From the cell containing the given text, extract its center point as [X, Y] coordinate. 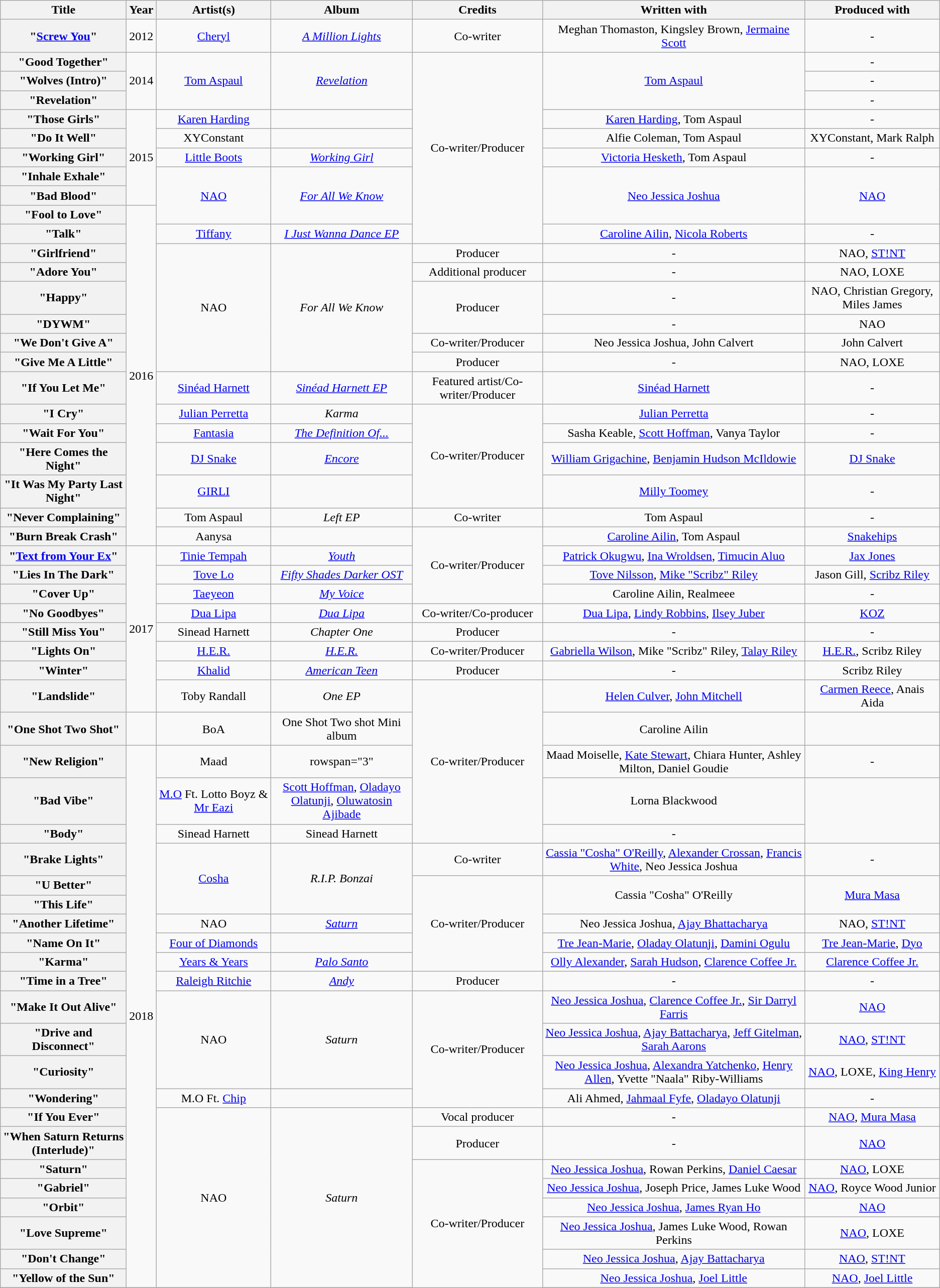
"Good Together" [63, 62]
Featured artist/Co-writer/Producer [478, 388]
"Name On It" [63, 943]
Aanysa [214, 536]
M.O Ft. Chip [214, 1098]
"If You Let Me" [63, 388]
"I Cry" [63, 414]
Tre Jean-Marie, Dyo [873, 943]
Artist(s) [214, 10]
Raleigh Ritchie [214, 981]
NAO, Mura Masa [873, 1117]
"Here Comes the Night" [63, 459]
"Wait For You" [63, 433]
NAO, Joel Little [873, 1278]
Ali Ahmed, Jahmaal Fyfe, Oladayo Olatunji [674, 1098]
Carmen Reece, Anais Aida [873, 696]
"Revelation" [63, 100]
The Definition Of... [341, 433]
Neo Jessica Joshua, Ajay Bhattacharya [674, 923]
"Body" [63, 834]
Credits [478, 10]
Little Boots [214, 157]
Sasha Keable, Scott Hoffman, Vanya Taylor [674, 433]
"Saturn" [63, 1169]
Four of Diamonds [214, 943]
Cassia "Cosha" O'Reilly [674, 895]
Revelation [341, 81]
Mura Masa [873, 895]
"Landslide" [63, 696]
"Lights On" [63, 651]
Caroline Ailin, Tom Aspaul [674, 536]
"Give Me A Little" [63, 362]
Neo Jessica Joshua, Ajay Battacharya, Jeff Gitelman, Sarah Aarons [674, 1039]
Left EP [341, 517]
Album [341, 10]
"Never Complaining" [63, 517]
NAO, Royce Wood Junior [873, 1188]
"Brake Lights" [63, 860]
Taeyeon [214, 594]
"Cover Up" [63, 594]
Jax Jones [873, 555]
"Talk" [63, 233]
Caroline Ailin [674, 729]
Cheryl [214, 36]
"Happy" [63, 298]
Cassia "Cosha" O'Reilly, Alexander Crossan, Francis White, Neo Jessica Joshua [674, 860]
XYConstant [214, 138]
"Make It Out Alive" [63, 1006]
Olly Alexander, Sarah Hudson, Clarence Coffee Jr. [674, 962]
Years & Years [214, 962]
Caroline Ailin, Realmeee [674, 594]
"U Better" [63, 885]
"Text from Your Ex" [63, 555]
NAO, Christian Gregory, Miles James [873, 298]
"Those Girls" [63, 119]
"This Life" [63, 904]
Additional producer [478, 272]
rowspan="3" [341, 761]
Toby Randall [214, 696]
KOZ [873, 613]
Tove Lo [214, 574]
Scott Hoffman, Oladayo Olatunji, Oluwatosin Ajibade [341, 801]
Snakehips [873, 536]
One Shot Two shot Mini album [341, 729]
"Adore You" [63, 272]
R.I.P. Bonzai [341, 879]
Written with [674, 10]
Maad Moiselle, Kate Stewart, Chiara Hunter, Ashley Milton, Daniel Goudie [674, 761]
Fifty Shades Darker OST [341, 574]
NAO, LOXE, King Henry [873, 1073]
Jason Gill, Scribz Riley [873, 574]
"Still Miss You" [63, 632]
American Teen [341, 670]
A Million Lights [341, 36]
Neo Jessica Joshua, James Ryan Ho [674, 1207]
"Love Supreme" [63, 1233]
Encore [341, 459]
Karma [341, 414]
Co-writer/Co-producer [478, 613]
Maad [214, 761]
Sinéad Harnett EP [341, 388]
Vocal producer [478, 1117]
Produced with [873, 10]
"One Shot Two Shot" [63, 729]
Caroline Ailin, Nicola Roberts [674, 233]
"Screw You" [63, 36]
Neo Jessica Joshua, John Calvert [674, 343]
2017 [142, 629]
"Orbit" [63, 1207]
BoA [214, 729]
"Drive and Disconnect" [63, 1039]
Patrick Okugwu, Ina Wroldsen, Timucin Aluo [674, 555]
"Karma" [63, 962]
Gabriella Wilson, Mike "Scribz" Riley, Talay Riley [674, 651]
Andy [341, 981]
H.E.R., Scribz Riley [873, 651]
2012 [142, 36]
"Wondering" [63, 1098]
My Voice [341, 594]
Neo Jessica Joshua, Clarence Coffee Jr., Sir Darryl Farris [674, 1006]
Victoria Hesketh, Tom Aspaul [674, 157]
"Wolves (Intro)" [63, 81]
William Grigachine, Benjamin Hudson McIldowie [674, 459]
"Girlfriend" [63, 253]
Year [142, 10]
"DYWM" [63, 324]
Meghan Thomaston, Kingsley Brown, Jermaine Scott [674, 36]
"New Religion" [63, 761]
"Yellow of the Sun" [63, 1278]
Neo Jessica Joshua, Rowan Perkins, Daniel Caesar [674, 1169]
Clarence Coffee Jr. [873, 962]
I Just Wanna Dance EP [341, 233]
"When Saturn Returns (Interlude)" [63, 1143]
One EP [341, 696]
"Fool to Love" [63, 214]
Neo Jessica Joshua, Ajay Battacharya [674, 1259]
Neo Jessica Joshua, Joseph Price, James Luke Wood [674, 1188]
Neo Jessica Joshua, Alexandra Yatchenko, Henry Allen, Yvette "Naala" Riby-Williams [674, 1073]
"Do It Well" [63, 138]
"If You Ever" [63, 1117]
GIRLI [214, 491]
Title [63, 10]
"No Goodbyes" [63, 613]
Tinie Tempah [214, 555]
Youth [341, 555]
"Working Girl" [63, 157]
Karen Harding, Tom Aspaul [674, 119]
"Lies In The Dark" [63, 574]
Scribz Riley [873, 670]
Neo Jessica Joshua [674, 195]
"Winter" [63, 670]
Neo Jessica Joshua, James Luke Wood, Rowan Perkins [674, 1233]
XYConstant, Mark Ralph [873, 138]
Fantasia [214, 433]
2014 [142, 81]
Helen Culver, John Mitchell [674, 696]
Karen Harding [214, 119]
Alfie Coleman, Tom Aspaul [674, 138]
"Gabriel" [63, 1188]
"We Don't Give A" [63, 343]
"Bad Vibe" [63, 801]
Khalid [214, 670]
Milly Toomey [674, 491]
Working Girl [341, 157]
Chapter One [341, 632]
"Curiosity" [63, 1073]
Cosha [214, 879]
"Time in a Tree" [63, 981]
"Inhale Exhale" [63, 176]
John Calvert [873, 343]
Neo Jessica Joshua, Joel Little [674, 1278]
Lorna Blackwood [674, 801]
"It Was My Party Last Night" [63, 491]
Tove Nilsson, Mike "Scribz" Riley [674, 574]
Tre Jean-Marie, Oladay Olatunji, Damini Ogulu [674, 943]
Tiffany [214, 233]
"Burn Break Crash" [63, 536]
2018 [142, 1016]
2016 [142, 376]
M.O Ft. Lotto Boyz & Mr Eazi [214, 801]
"Don't Change" [63, 1259]
2015 [142, 157]
"Bad Blood" [63, 195]
Palo Santo [341, 962]
"Another Lifetime" [63, 923]
Dua Lipa, Lindy Robbins, Ilsey Juber [674, 613]
